Search for the cell housing the specified text and yield its [x, y] center coordinate. 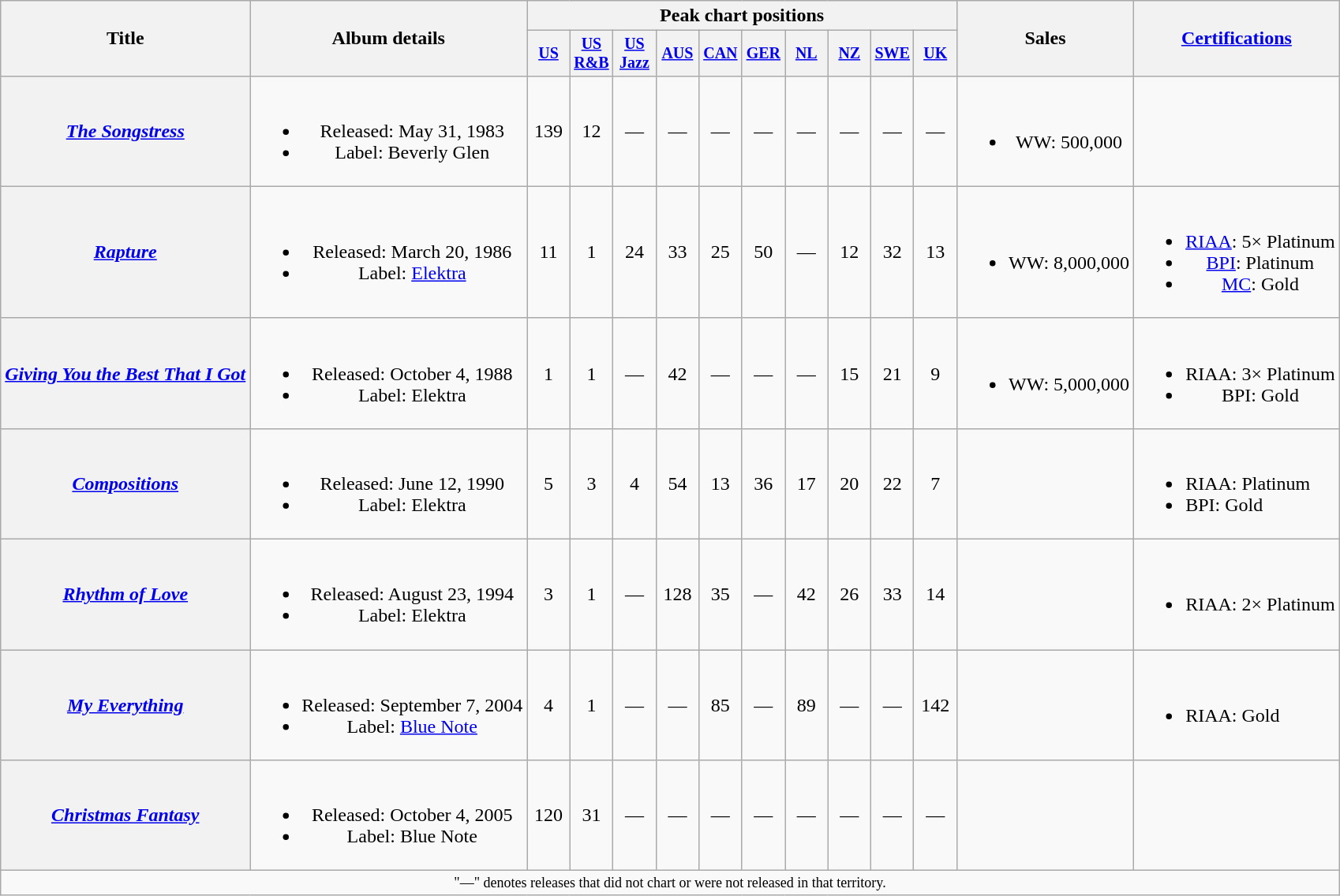
11 [548, 252]
WW: 500,000 [1045, 131]
SWE [893, 54]
85 [721, 705]
CAN [721, 54]
RIAA: PlatinumBPI: Gold [1237, 483]
120 [548, 816]
14 [935, 595]
50 [763, 252]
NZ [849, 54]
32 [893, 252]
Certifications [1237, 39]
15 [849, 373]
35 [721, 595]
54 [677, 483]
20 [849, 483]
WW: 5,000,000 [1045, 373]
RIAA: 5× PlatinumBPI: PlatinumMC: Gold [1237, 252]
Rhythm of Love [125, 595]
Sales [1045, 39]
UK [935, 54]
US Jazz [634, 54]
25 [721, 252]
The Songstress [125, 131]
Peak chart positions [742, 16]
17 [807, 483]
US R&B [591, 54]
NL [807, 54]
128 [677, 595]
22 [893, 483]
GER [763, 54]
RIAA: Gold [1237, 705]
142 [935, 705]
139 [548, 131]
26 [849, 595]
Released: August 23, 1994Label: Elektra [388, 595]
Released: March 20, 1986Label: Elektra [388, 252]
My Everything [125, 705]
Title [125, 39]
Released: June 12, 1990Label: Elektra [388, 483]
US [548, 54]
Giving You the Best That I Got [125, 373]
36 [763, 483]
89 [807, 705]
Released: October 4, 1988Label: Elektra [388, 373]
Compositions [125, 483]
9 [935, 373]
RIAA: 2× Platinum [1237, 595]
Rapture [125, 252]
Released: May 31, 1983Label: Beverly Glen [388, 131]
31 [591, 816]
Christmas Fantasy [125, 816]
7 [935, 483]
RIAA: 3× PlatinumBPI: Gold [1237, 373]
5 [548, 483]
Album details [388, 39]
AUS [677, 54]
Released: October 4, 2005Label: Blue Note [388, 816]
24 [634, 252]
WW: 8,000,000 [1045, 252]
"—" denotes releases that did not chart or were not released in that territory. [670, 883]
Released: September 7, 2004Label: Blue Note [388, 705]
21 [893, 373]
